Find where the given text appears and provide that cell's center as [X, Y] coordinate. 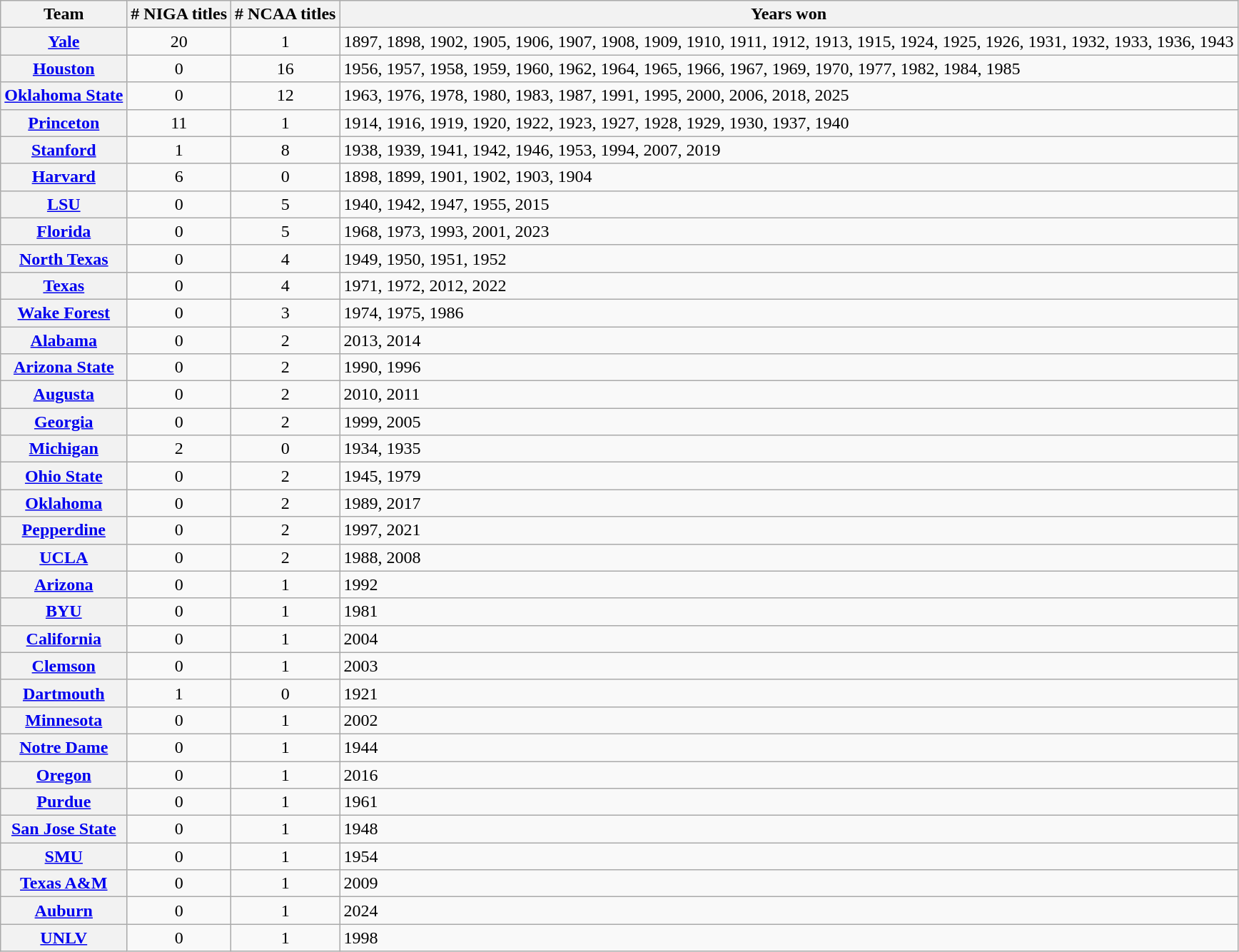
1999, 2005 [789, 422]
Wake Forest [64, 313]
Notre Dame [64, 747]
1949, 1950, 1951, 1952 [789, 258]
Auburn [64, 911]
Texas A&M [64, 883]
SMU [64, 856]
North Texas [64, 258]
Florida [64, 231]
2002 [789, 720]
Clemson [64, 666]
Oregon [64, 774]
2010, 2011 [789, 395]
Purdue [64, 802]
Pepperdine [64, 530]
BYU [64, 612]
Michigan [64, 449]
Augusta [64, 395]
Stanford [64, 150]
California [64, 639]
8 [285, 150]
6 [179, 177]
Arizona [64, 584]
Alabama [64, 340]
# NIGA titles [179, 14]
1934, 1935 [789, 449]
1963, 1976, 1978, 1980, 1983, 1987, 1991, 1995, 2000, 2006, 2018, 2025 [789, 96]
1998 [789, 938]
1956, 1957, 1958, 1959, 1960, 1962, 1964, 1965, 1966, 1967, 1969, 1970, 1977, 1982, 1984, 1985 [789, 69]
1897, 1898, 1902, 1905, 1906, 1907, 1908, 1909, 1910, 1911, 1912, 1913, 1915, 1924, 1925, 1926, 1931, 1932, 1933, 1936, 1943 [789, 41]
1988, 2008 [789, 557]
1954 [789, 856]
1944 [789, 747]
Arizona State [64, 368]
Princeton [64, 123]
Georgia [64, 422]
2009 [789, 883]
3 [285, 313]
Dartmouth [64, 693]
2016 [789, 774]
Houston [64, 69]
1938, 1939, 1941, 1942, 1946, 1953, 1994, 2007, 2019 [789, 150]
Team [64, 14]
1992 [789, 584]
2003 [789, 666]
1989, 2017 [789, 503]
Ohio State [64, 476]
San Jose State [64, 829]
Years won [789, 14]
Texas [64, 285]
1971, 1972, 2012, 2022 [789, 285]
1961 [789, 802]
11 [179, 123]
Yale [64, 41]
1914, 1916, 1919, 1920, 1922, 1923, 1927, 1928, 1929, 1930, 1937, 1940 [789, 123]
Harvard [64, 177]
1997, 2021 [789, 530]
1921 [789, 693]
2024 [789, 911]
Oklahoma State [64, 96]
LSU [64, 204]
1948 [789, 829]
UCLA [64, 557]
# NCAA titles [285, 14]
20 [179, 41]
1974, 1975, 1986 [789, 313]
Minnesota [64, 720]
1898, 1899, 1901, 1902, 1903, 1904 [789, 177]
1981 [789, 612]
2013, 2014 [789, 340]
UNLV [64, 938]
16 [285, 69]
2004 [789, 639]
1945, 1979 [789, 476]
Oklahoma [64, 503]
1990, 1996 [789, 368]
1968, 1973, 1993, 2001, 2023 [789, 231]
1940, 1942, 1947, 1955, 2015 [789, 204]
12 [285, 96]
